Return the [x, y] coordinate for the center point of the cell that contains the specified text.  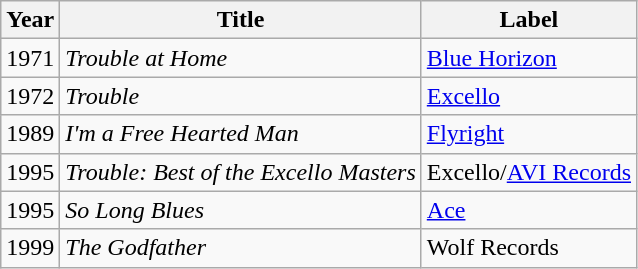
Blue Horizon [528, 58]
1989 [30, 134]
Excello/AVI Records [528, 172]
1972 [30, 96]
Wolf Records [528, 248]
Trouble at Home [240, 58]
Title [240, 20]
Excello [528, 96]
Trouble: Best of the Excello Masters [240, 172]
Flyright [528, 134]
So Long Blues [240, 210]
Year [30, 20]
Ace [528, 210]
The Godfather [240, 248]
Label [528, 20]
Trouble [240, 96]
1999 [30, 248]
1971 [30, 58]
I'm a Free Hearted Man [240, 134]
